Provide the [x, y] coordinate of the cell's center where the given text is located.  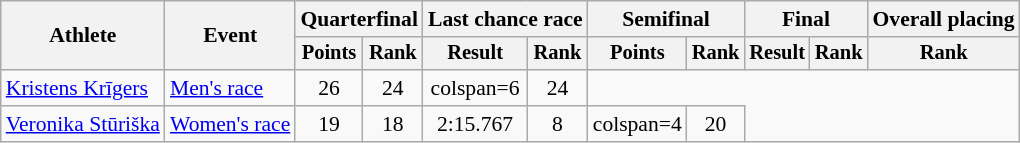
Semifinal [666, 19]
Athlete [83, 36]
19 [328, 124]
Men's race [230, 88]
8 [558, 124]
Veronika Stūriška [83, 124]
2:15.767 [475, 124]
26 [328, 88]
Final [806, 19]
Last chance race [506, 19]
Kristens Krīgers [83, 88]
20 [716, 124]
Women's race [230, 124]
18 [393, 124]
colspan=6 [475, 88]
Quarterfinal [359, 19]
Overall placing [943, 19]
colspan=4 [638, 124]
Event [230, 36]
